Pinpoint the cell where the given text exists, returning its [x, y] midpoint coordinate. 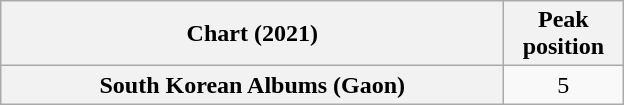
South Korean Albums (Gaon) [252, 85]
5 [564, 85]
Peakposition [564, 34]
Chart (2021) [252, 34]
